Provide the [X, Y] coordinate of the cell's center where the given text is located.  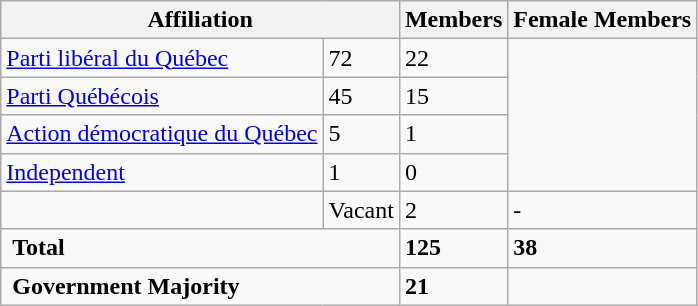
45 [361, 96]
Government Majority [200, 286]
125 [453, 248]
Members [453, 20]
Vacant [361, 210]
38 [602, 248]
21 [453, 286]
15 [453, 96]
Total [200, 248]
Action démocratique du Québec [162, 134]
Parti libéral du Québec [162, 58]
0 [453, 172]
Female Members [602, 20]
72 [361, 58]
5 [361, 134]
2 [453, 210]
Parti Québécois [162, 96]
Affiliation [200, 20]
- [602, 210]
22 [453, 58]
Independent [162, 172]
